For the text-containing cell, return its midpoint in [X, Y] coordinate format. 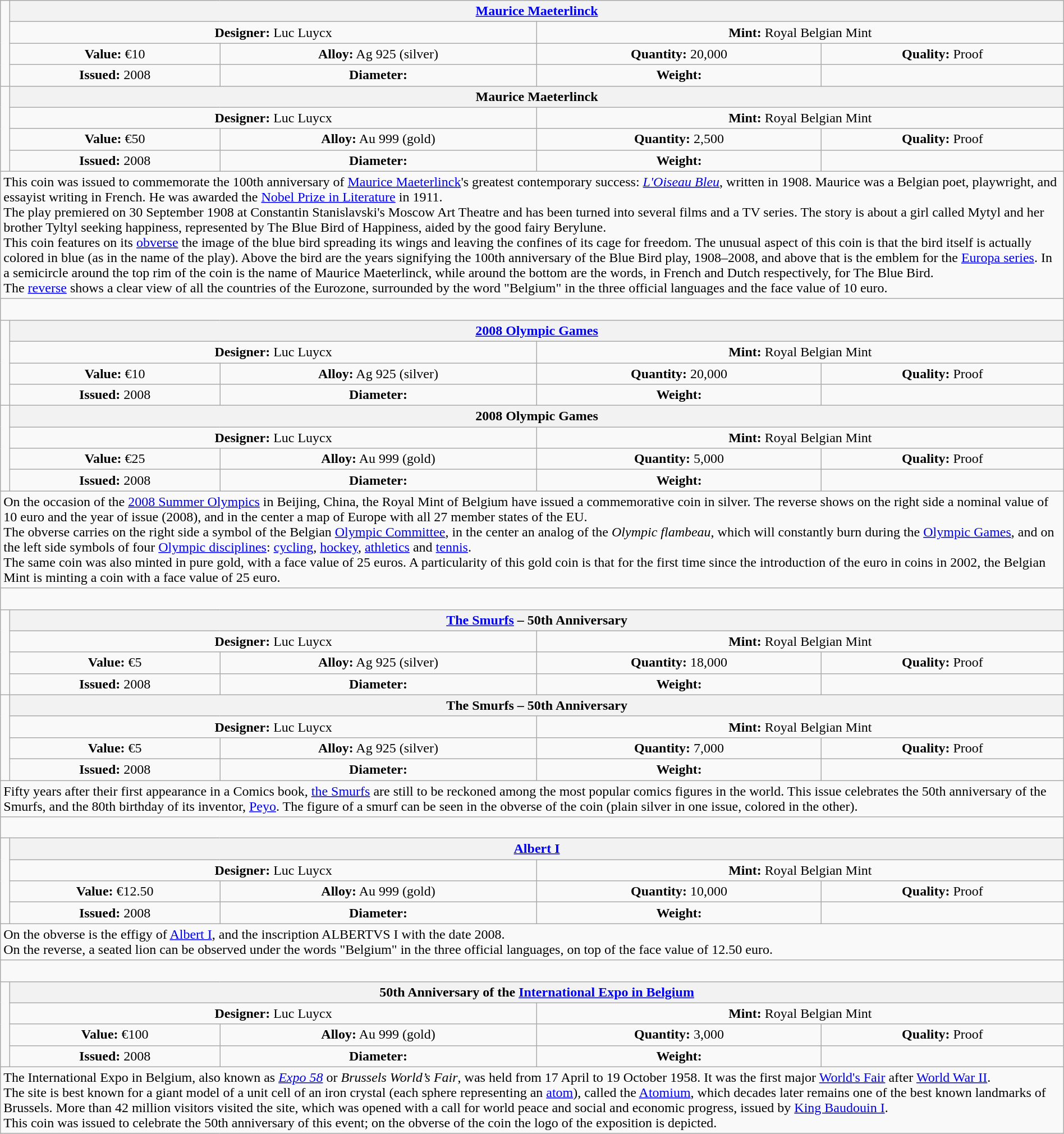
Quantity: 18,000 [679, 663]
Value: €12.50 [115, 892]
Quantity: 7,000 [679, 748]
Quantity: 10,000 [679, 892]
Value: €50 [115, 139]
Quantity: 2,500 [679, 139]
Quantity: 3,000 [679, 1035]
Albert I [536, 849]
Value: €100 [115, 1035]
Value: €25 [115, 459]
50th Anniversary of the International Expo in Belgium [536, 992]
Quantity: 5,000 [679, 459]
